Find where the given text appears and provide that cell's center as (X, Y) coordinate. 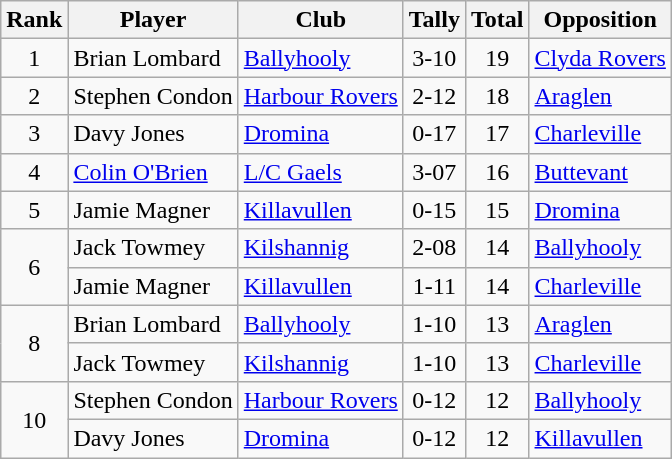
1-11 (434, 286)
2 (34, 96)
19 (497, 58)
0-15 (434, 210)
Player (153, 20)
Tally (434, 20)
Buttevant (600, 172)
10 (34, 419)
L/C Gaels (320, 172)
Rank (34, 20)
17 (497, 134)
1 (34, 58)
Opposition (600, 20)
Clyda Rovers (600, 58)
15 (497, 210)
6 (34, 267)
Club (320, 20)
3 (34, 134)
Colin O'Brien (153, 172)
4 (34, 172)
Total (497, 20)
18 (497, 96)
5 (34, 210)
8 (34, 343)
3-07 (434, 172)
2-12 (434, 96)
16 (497, 172)
2-08 (434, 248)
3-10 (434, 58)
0-17 (434, 134)
